Return (x, y) of the center of cell containing provided text 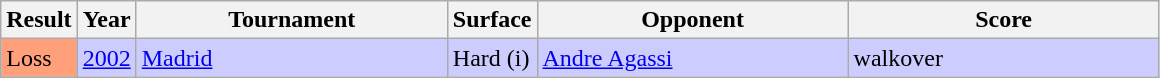
Surface (492, 20)
Year (106, 20)
Tournament (292, 20)
Loss (39, 58)
Hard (i) (492, 58)
walkover (1004, 58)
Madrid (292, 58)
2002 (106, 58)
Andre Agassi (692, 58)
Score (1004, 20)
Opponent (692, 20)
Result (39, 20)
